Find where the given text appears and provide that cell's center as (X, Y) coordinate. 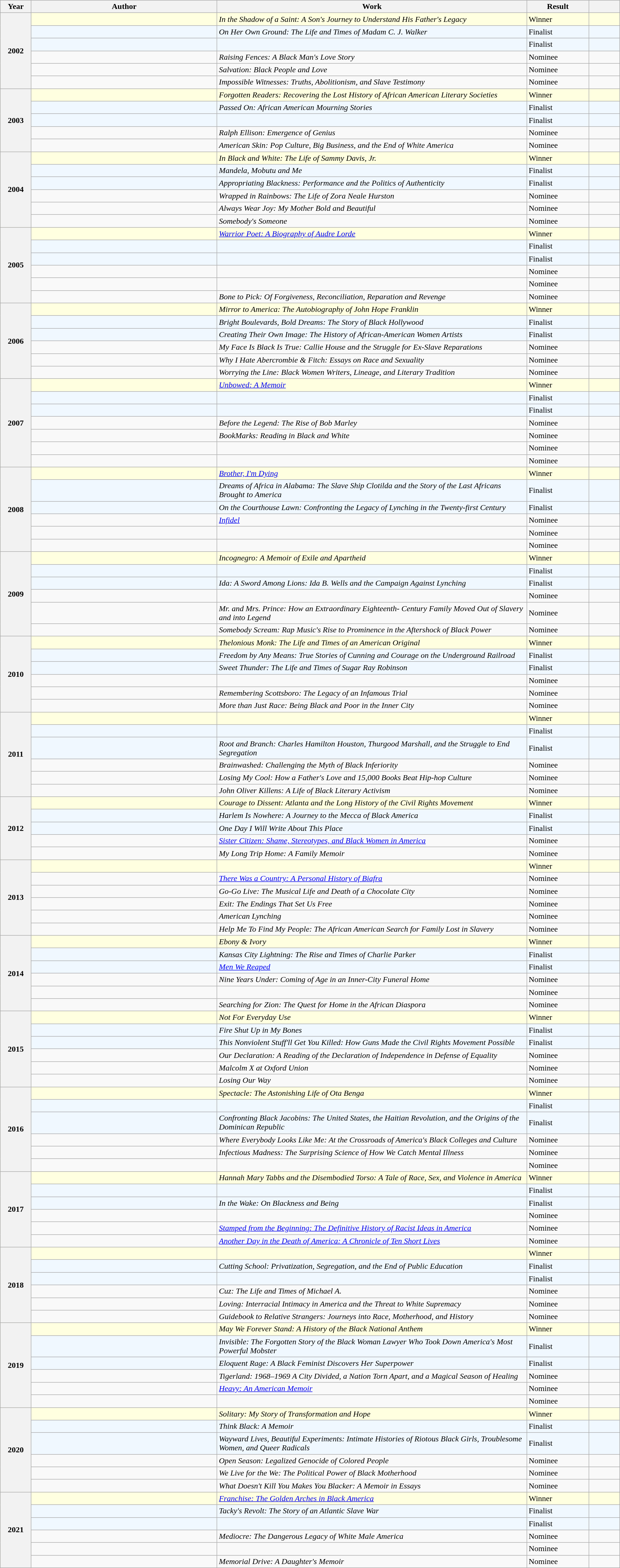
2019 (16, 1365)
John Oliver Killens: A Life of Black Literary Activism (372, 790)
Courage to Dissent: Atlanta and the Long History of the Civil Rights Movement (372, 803)
2014 (16, 973)
My Face Is Black Is True: Callie House and the Struggle for Ex-Slave Reparations (372, 347)
Freedom by Any Means: True Stories of Cunning and Courage on the Underground Railroad (372, 655)
Harlem Is Nowhere: A Journey to the Mecca of Black America (372, 816)
2004 (16, 190)
Guidebook to Relative Strangers: Journeys into Race, Motherhood, and History (372, 1316)
Impossible Witnesses: Truths, Abolitionism, and Slave Testimony (372, 82)
Ida: A Sword Among Lions: Ida B. Wells and the Campaign Against Lynching (372, 583)
2015 (16, 1049)
Losing Our Way (372, 1080)
Somebody Scream: Rap Music's Rise to Prominence in the Aftershock of Black Power (372, 630)
Go-Go Live: The Musical Life and Death of a Chocolate City (372, 891)
Where Everybody Looks Like Me: At the Crossroads of America's Black Colleges and Culture (372, 1140)
In Black and White: The Life of Sammy Davis, Jr. (372, 158)
2009 (16, 594)
Passed On: African American Mourning Stories (372, 107)
Fire Shut Up in My Bones (372, 1030)
Think Black: A Memoir (372, 1426)
Dreams of Africa in Alabama: The Slave Ship Clotilda and the Story of the Last Africans Brought to America (372, 491)
Hannah Mary Tabbs and the Disembodied Torso: A Tale of Race, Sex, and Violence in America (372, 1178)
Sister Citizen: Shame, Stereotypes, and Black Women in America (372, 841)
BookMarks: Reading in Black and White (372, 436)
Somebody's Someone (372, 221)
2011 (16, 754)
Result (558, 7)
Thelonious Monk: The Life and Times of an American Original (372, 643)
2010 (16, 674)
My Long Trip Home: A Family Memoir (372, 853)
Kansas City Lightning: The Rise and Times of Charlie Parker (372, 954)
Infectious Madness: The Surprising Science of How We Catch Mental Illness (372, 1152)
Loving: Interracial Intimacy in America and the Threat to White Supremacy (372, 1304)
Franchise: The Golden Arches in Black America (372, 1498)
On Her Own Ground: The Life and Times of Madam C. J. Walker (372, 32)
Work (372, 7)
Ebony & Ivory (372, 942)
Unbowed: A Memoir (372, 385)
Incognegro: A Memoir of Exile and Apartheid (372, 558)
2003 (16, 120)
Tacky's Revolt: The Story of an Atlantic Slave War (372, 1511)
Men We Reaped (372, 967)
Remembering Scottsboro: The Legacy of an Infamous Trial (372, 693)
Malcolm X at Oxford Union (372, 1068)
2005 (16, 265)
2008 (16, 509)
Cutting School: Privatization, Segregation, and the End of Public Education (372, 1266)
Brother, I'm Dying (372, 473)
Tigerland: 1968–1969 A City Divided, a Nation Torn Apart, and a Magical Season of Healing (372, 1376)
Warrior Poet: A Biography of Audre Lorde (372, 234)
2012 (16, 828)
Brainwashed: Challenging the Myth of Black Inferiority (372, 765)
Eloquent Rage: A Black Feminist Discovers Her Superpower (372, 1363)
2006 (16, 341)
Nine Years Under: Coming of Age in an Inner-City Funeral Home (372, 979)
American Skin: Pop Culture, Big Business, and the End of White America (372, 145)
Stamped from the Beginning: The Definitive History of Racist Ideas in America (372, 1228)
Why I Hate Abercrombie & Fitch: Essays on Race and Sexuality (372, 360)
Our Declaration: A Reading of the Declaration of Independence in Defense of Equality (372, 1055)
Root and Branch: Charles Hamilton Houston, Thurgood Marshall, and the Struggle to End Segregation (372, 748)
Salvation: Black People and Love (372, 70)
Memorial Drive: A Daughter's Memoir (372, 1561)
Before the Legend: The Rise of Bob Marley (372, 423)
2016 (16, 1129)
Creating Their Own Image: The History of African-American Women Artists (372, 334)
Losing My Cool: How a Father's Love and 15,000 Books Beat Hip-hop Culture (372, 778)
In the Wake: On Blackness and Being (372, 1203)
In the Shadow of a Saint: A Son's Journey to Understand His Father's Legacy (372, 19)
2018 (16, 1285)
Author (124, 7)
2007 (16, 423)
One Day I Will Write About This Place (372, 828)
Spectacle: The Astonishing Life of Ota Benga (372, 1093)
Wayward Lives, Beautiful Experiments: Intimate Histories of Riotous Black Girls, Troublesome Women, and Queer Radicals (372, 1444)
Bone to Pick: Of Forgiveness, Reconciliation, Reparation and Revenge (372, 297)
Sweet Thunder: The Life and Times of Sugar Ray Robinson (372, 668)
Infidel (372, 520)
More than Just Race: Being Black and Poor in the Inner City (372, 706)
Open Season: Legalized Genocide of Colored People (372, 1461)
Always Wear Joy: My Mother Bold and Beautiful (372, 208)
Worrying the Line: Black Women Writers, Lineage, and Literary Tradition (372, 373)
Searching for Zion: The Quest for Home in the African Diaspora (372, 1005)
Wrapped in Rainbows: The Life of Zora Neale Hurston (372, 196)
Confronting Black Jacobins: The United States, the Haitian Revolution, and the Origins of the Dominican Republic (372, 1123)
American Lynching (372, 916)
2017 (16, 1209)
Mirror to America: The Autobiography of John Hope Franklin (372, 309)
Mandela, Mobutu and Me (372, 171)
Mr. and Mrs. Prince: How an Extraordinary Eighteenth- Century Family Moved Out of Slavery and into Legend (372, 613)
Bright Boulevards, Bold Dreams: The Story of Black Hollywood (372, 322)
Ralph Ellison: Emergence of Genius (372, 133)
There Was a Country: A Personal History of Biafra (372, 879)
Year (16, 7)
Forgotten Readers: Recovering the Lost History of African American Literary Societies (372, 95)
Another Day in the Death of America: A Chronicle of Ten Short Lives (372, 1241)
Heavy: An American Memoir (372, 1388)
Raising Fences: A Black Man's Love Story (372, 57)
This Nonviolent Stuff'll Get You Killed: How Guns Made the Civil Rights Movement Possible (372, 1043)
2013 (16, 898)
Help Me To Find My People: The African American Search for Family Lost in Slavery (372, 929)
Appropriating Blackness: Performance and the Politics of Authenticity (372, 183)
What Doesn't Kill You Makes You Blacker: A Memoir in Essays (372, 1486)
Cuz: The Life and Times of Michael A. (372, 1291)
Mediocre: The Dangerous Legacy of White Male America (372, 1536)
Invisible: The Forgotten Story of the Black Woman Lawyer Who Took Down America's Most Powerful Mobster (372, 1346)
Exit: The Endings That Set Us Free (372, 904)
We Live for the We: The Political Power of Black Motherhood (372, 1473)
On the Courthouse Lawn: Confronting the Legacy of Lynching in the Twenty-first Century (372, 507)
2020 (16, 1450)
2002 (16, 51)
2021 (16, 1530)
Solitary: My Story of Transformation and Hope (372, 1414)
May We Forever Stand: A History of the Black National Anthem (372, 1329)
Not For Everyday Use (372, 1017)
